Capture the cell that displays the provided text and extract its (x, y) central coordinate. 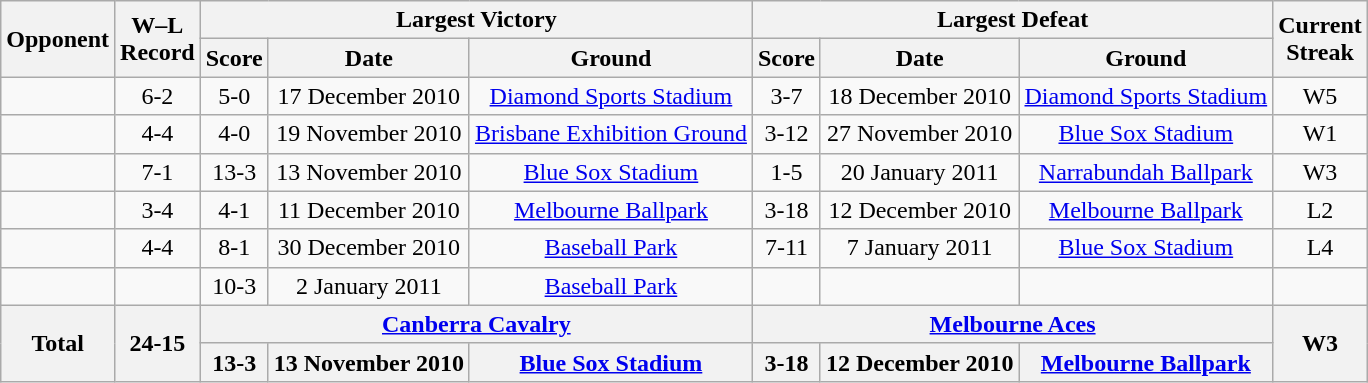
W–LRecord (158, 39)
7-1 (158, 172)
19 November 2010 (368, 134)
2 January 2011 (368, 286)
6-2 (158, 96)
11 December 2010 (368, 210)
Brisbane Exhibition Ground (610, 134)
Largest Defeat (1012, 20)
L4 (1320, 248)
Melbourne Aces (1012, 324)
30 December 2010 (368, 248)
CurrentStreak (1320, 39)
4-1 (234, 210)
W1 (1320, 134)
1-5 (786, 172)
L2 (1320, 210)
27 November 2010 (920, 134)
7-11 (786, 248)
4-0 (234, 134)
Total (58, 343)
Opponent (58, 39)
8-1 (234, 248)
20 January 2011 (920, 172)
17 December 2010 (368, 96)
5-0 (234, 96)
3-7 (786, 96)
7 January 2011 (920, 248)
Narrabundah Ballpark (1146, 172)
3-12 (786, 134)
Canberra Cavalry (476, 324)
3-4 (158, 210)
W5 (1320, 96)
24-15 (158, 343)
18 December 2010 (920, 96)
Largest Victory (476, 20)
10-3 (234, 286)
